For the text-containing cell, return its midpoint in (X, Y) coordinate format. 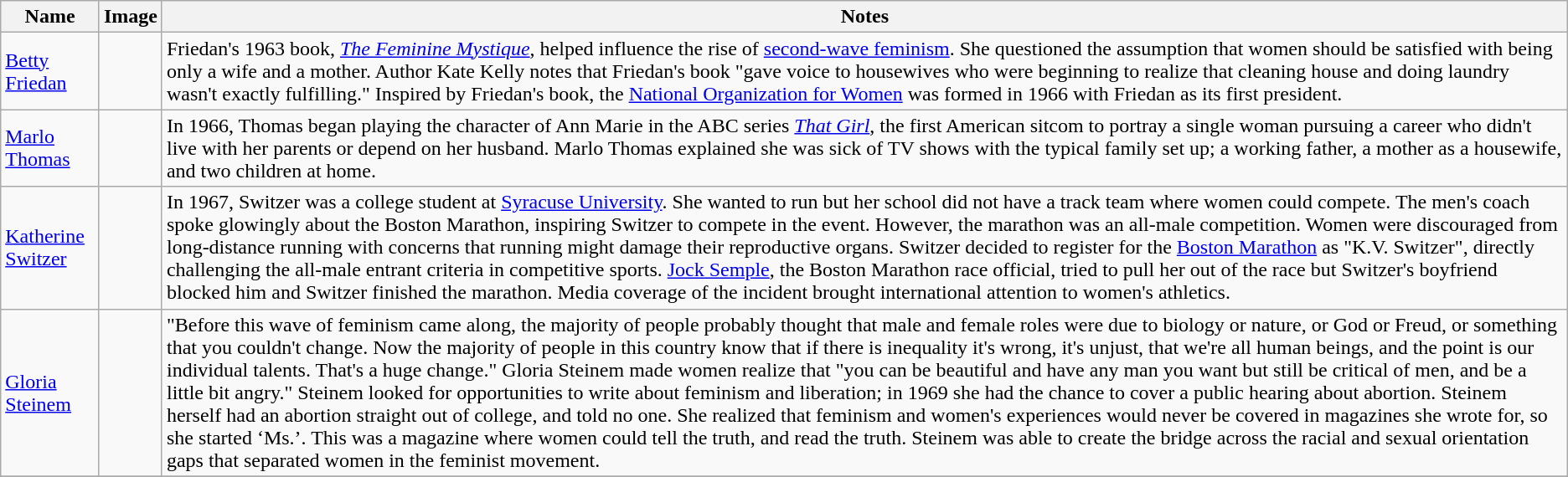
Gloria Steinem (50, 392)
Name (50, 17)
Image (131, 17)
Betty Friedan (50, 71)
Notes (864, 17)
Katherine Switzer (50, 248)
Marlo Thomas (50, 148)
